Provide the (x, y) coordinate of the cell's center where the given text is located.  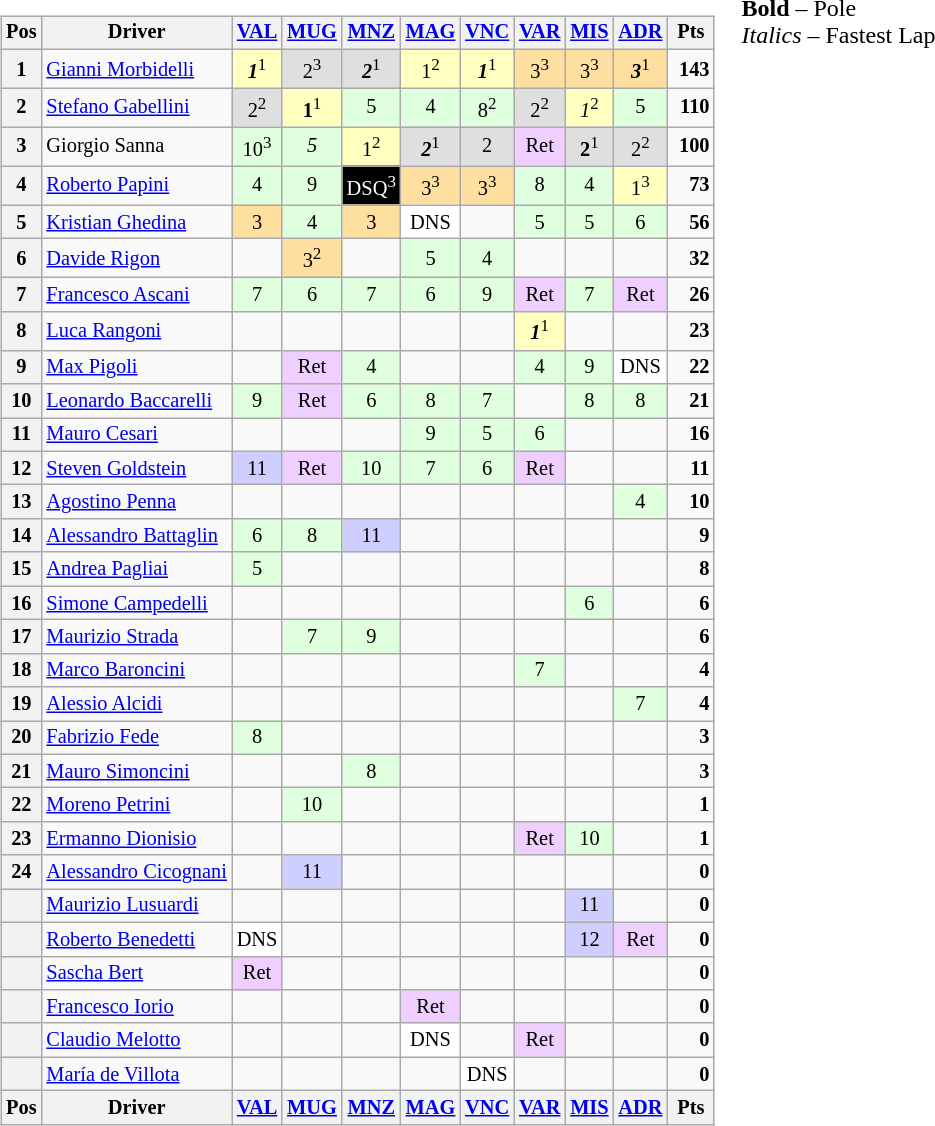
Maurizio Lusuardi (136, 906)
DSQ3 (372, 186)
Alessandro Cicognani (136, 872)
Alessio Alcidi (136, 704)
Gianni Morbidelli (136, 68)
110 (690, 108)
Marco Baroncini (136, 670)
19 (21, 704)
Roberto Benedetti (136, 939)
82 (487, 108)
26 (690, 295)
24 (21, 872)
20 (21, 738)
Andrea Pagliai (136, 569)
56 (690, 222)
Alessandro Battaglin (136, 536)
Fabrizio Fede (136, 738)
Kristian Ghedina (136, 222)
31 (640, 68)
Sascha Bert (136, 973)
María de Villota (136, 1074)
100 (690, 146)
Moreno Petrini (136, 805)
18 (21, 670)
Stefano Gabellini (136, 108)
Roberto Papini (136, 186)
Max Pigoli (136, 367)
17 (21, 637)
Claudio Melotto (136, 1040)
Francesco Iorio (136, 1007)
103 (257, 146)
143 (690, 68)
Simone Campedelli (136, 603)
Leonardo Baccarelli (136, 401)
Ermanno Dionisio (136, 839)
Giorgio Sanna (136, 146)
Mauro Simoncini (136, 771)
14 (21, 536)
Agostino Penna (136, 502)
Francesco Ascani (136, 295)
Davide Rigon (136, 258)
Maurizio Strada (136, 637)
Mauro Cesari (136, 435)
73 (690, 186)
15 (21, 569)
Steven Goldstein (136, 468)
Luca Rangoni (136, 330)
